For the text-containing cell, return its midpoint in [X, Y] coordinate format. 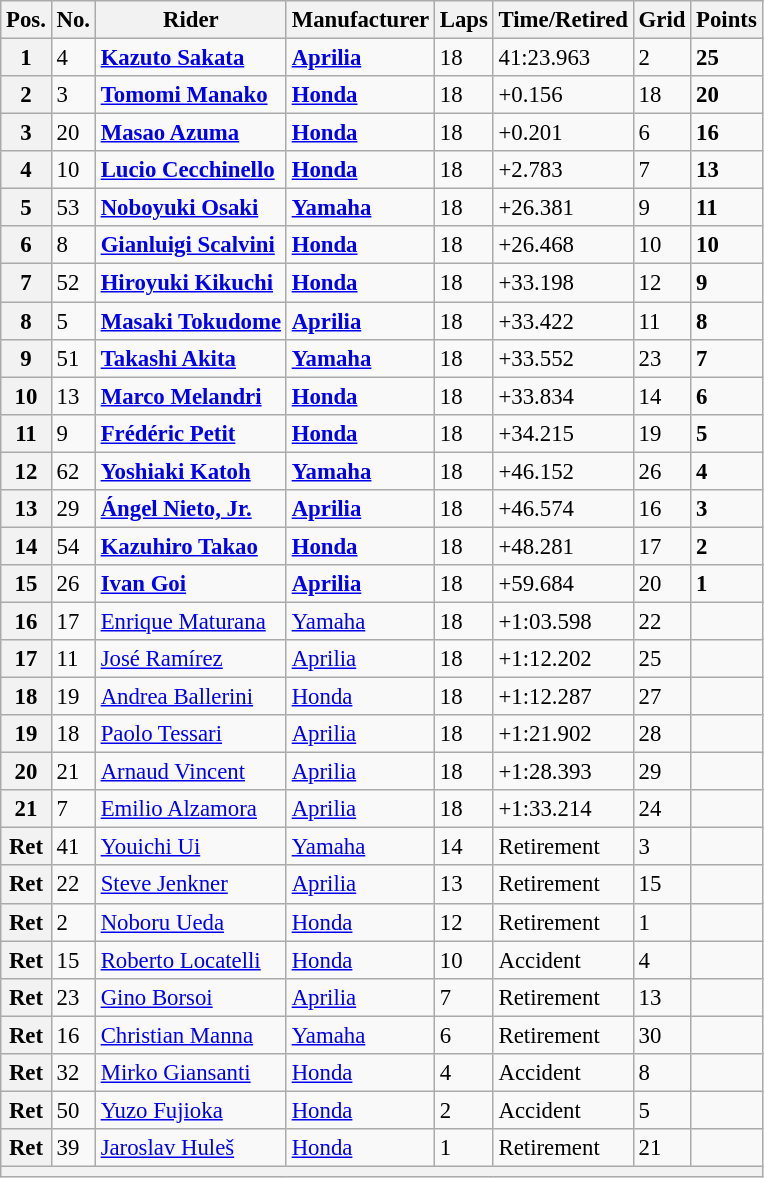
Rider [190, 20]
Lucio Cecchinello [190, 170]
+1:12.287 [563, 697]
Gianluigi Scalvini [190, 245]
62 [73, 471]
24 [662, 809]
Emilio Alzamora [190, 809]
Frédéric Petit [190, 433]
Gino Borsoi [190, 997]
Paolo Tessari [190, 734]
Laps [464, 20]
Ivan Goi [190, 584]
50 [73, 1110]
+1:03.598 [563, 621]
Hiroyuki Kikuchi [190, 283]
+1:12.202 [563, 659]
52 [73, 283]
54 [73, 546]
Yoshiaki Katoh [190, 471]
Noboyuki Osaki [190, 208]
Yuzo Fujioka [190, 1110]
Steve Jenkner [190, 885]
Arnaud Vincent [190, 772]
Tomomi Manako [190, 95]
No. [73, 20]
Christian Manna [190, 1035]
+1:33.214 [563, 809]
Grid [662, 20]
Kazuhiro Takao [190, 546]
30 [662, 1035]
Masao Azuma [190, 133]
39 [73, 1148]
Manufacturer [360, 20]
Marco Melandri [190, 396]
+2.783 [563, 170]
41:23.963 [563, 58]
Andrea Ballerini [190, 697]
+48.281 [563, 546]
53 [73, 208]
Youichi Ui [190, 847]
+46.152 [563, 471]
32 [73, 1073]
Noboru Ueda [190, 922]
28 [662, 734]
Points [726, 20]
+33.552 [563, 358]
+0.201 [563, 133]
+59.684 [563, 584]
José Ramírez [190, 659]
+1:28.393 [563, 772]
Roberto Locatelli [190, 960]
+33.422 [563, 321]
27 [662, 697]
Time/Retired [563, 20]
+33.834 [563, 396]
+1:21.902 [563, 734]
51 [73, 358]
Mirko Giansanti [190, 1073]
Enrique Maturana [190, 621]
Jaroslav Huleš [190, 1148]
+34.215 [563, 433]
Pos. [26, 20]
+26.468 [563, 245]
41 [73, 847]
Ángel Nieto, Jr. [190, 509]
+46.574 [563, 509]
+33.198 [563, 283]
Kazuto Sakata [190, 58]
Masaki Tokudome [190, 321]
Takashi Akita [190, 358]
+26.381 [563, 208]
+0.156 [563, 95]
